Pinpoint the cell where the given text exists, returning its [x, y] midpoint coordinate. 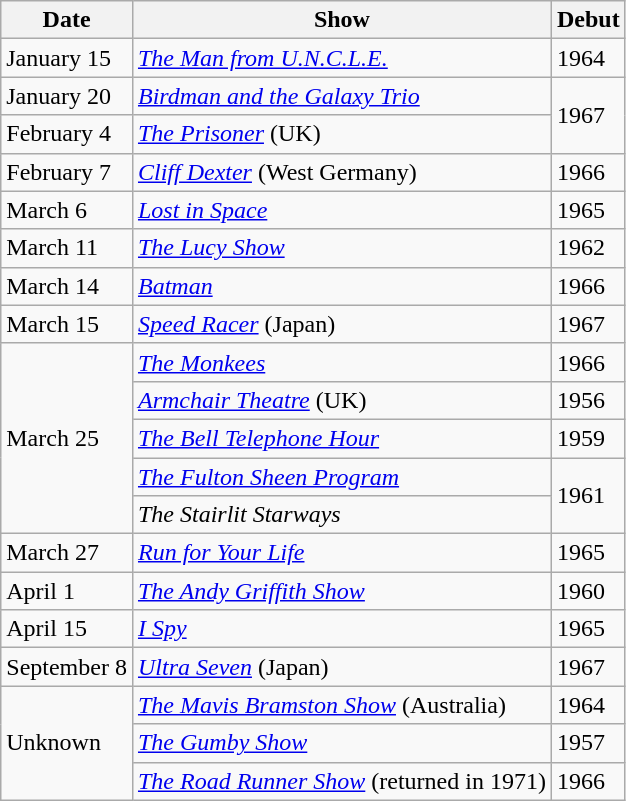
Ultra Seven (Japan) [342, 667]
1957 [588, 743]
September 8 [67, 667]
February 7 [67, 172]
Speed Racer (Japan) [342, 324]
March 11 [67, 248]
April 1 [67, 591]
1962 [588, 248]
The Monkees [342, 362]
The Lucy Show [342, 248]
March 6 [67, 210]
Armchair Theatre (UK) [342, 400]
Debut [588, 20]
March 14 [67, 286]
The Fulton Sheen Program [342, 477]
Date [67, 20]
Birdman and the Galaxy Trio [342, 96]
1960 [588, 591]
The Mavis Bramston Show (Australia) [342, 705]
The Stairlit Starways [342, 515]
Lost in Space [342, 210]
March 15 [67, 324]
The Road Runner Show (returned in 1971) [342, 781]
March 27 [67, 553]
The Man from U.N.C.L.E. [342, 58]
January 15 [67, 58]
The Prisoner (UK) [342, 134]
Run for Your Life [342, 553]
March 25 [67, 438]
Unknown [67, 743]
The Andy Griffith Show [342, 591]
I Spy [342, 629]
February 4 [67, 134]
1956 [588, 400]
January 20 [67, 96]
1959 [588, 438]
Show [342, 20]
Batman [342, 286]
1961 [588, 496]
The Bell Telephone Hour [342, 438]
The Gumby Show [342, 743]
Cliff Dexter (West Germany) [342, 172]
April 15 [67, 629]
